Locate the cell with the specified text and output its (X, Y) center coordinate. 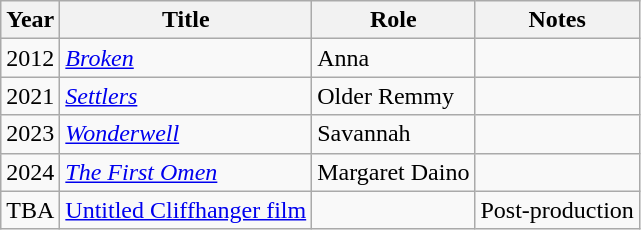
Untitled Cliffhanger film (186, 210)
Savannah (394, 134)
TBA (30, 210)
Settlers (186, 96)
Year (30, 20)
The First Omen (186, 172)
Anna (394, 58)
Post-production (557, 210)
2012 (30, 58)
Broken (186, 58)
2023 (30, 134)
Title (186, 20)
Wonderwell (186, 134)
2021 (30, 96)
Role (394, 20)
Notes (557, 20)
Margaret Daino (394, 172)
Older Remmy (394, 96)
2024 (30, 172)
